Scan for the cell matching the given text and deliver its [X, Y] coordinate at center. 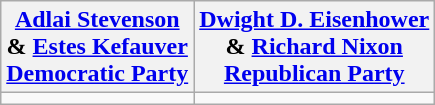
Dwight D. Eisenhower & Richard NixonRepublican Party [314, 47]
Adlai Stevenson & Estes KefauverDemocratic Party [98, 47]
